Return (x, y) of the center of cell containing provided text 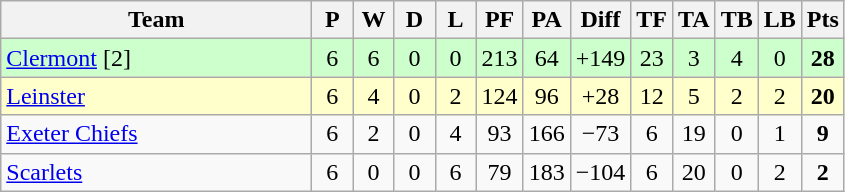
124 (500, 96)
Team (156, 20)
3 (694, 58)
+28 (600, 96)
183 (546, 172)
PF (500, 20)
TA (694, 20)
64 (546, 58)
−73 (600, 134)
Clermont [2] (156, 58)
Leinster (156, 96)
79 (500, 172)
P (332, 20)
L (456, 20)
LB (780, 20)
TF (652, 20)
19 (694, 134)
12 (652, 96)
166 (546, 134)
Diff (600, 20)
28 (822, 58)
23 (652, 58)
93 (500, 134)
D (414, 20)
Exeter Chiefs (156, 134)
TB (736, 20)
5 (694, 96)
W (374, 20)
9 (822, 134)
96 (546, 96)
+149 (600, 58)
Scarlets (156, 172)
1 (780, 134)
Pts (822, 20)
213 (500, 58)
PA (546, 20)
−104 (600, 172)
